Output the (x, y) coordinate of the center of the cell containing the given text.  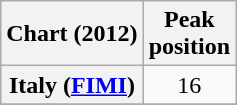
Italy (FIMI) (72, 85)
Peakposition (189, 34)
Chart (2012) (72, 34)
16 (189, 85)
